From the cell containing the given text, extract its center point as (x, y) coordinate. 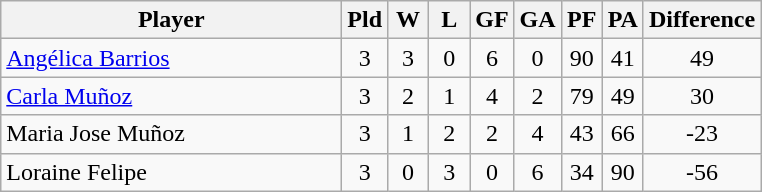
66 (622, 134)
Pld (365, 20)
Carla Muñoz (172, 96)
Player (172, 20)
-56 (702, 172)
GF (492, 20)
79 (582, 96)
Difference (702, 20)
43 (582, 134)
GA (538, 20)
30 (702, 96)
Loraine Felipe (172, 172)
W (408, 20)
L (450, 20)
PA (622, 20)
34 (582, 172)
Maria Jose Muñoz (172, 134)
-23 (702, 134)
Angélica Barrios (172, 58)
41 (622, 58)
PF (582, 20)
